Return the (X, Y) coordinate for the center point of the cell that contains the specified text.  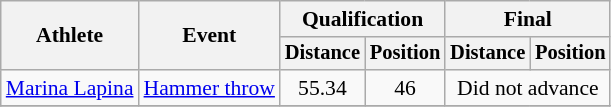
Marina Lapina (70, 88)
Athlete (70, 36)
55.34 (322, 88)
Event (210, 36)
Did not advance (528, 88)
Qualification (362, 19)
46 (405, 88)
Final (528, 19)
Hammer throw (210, 88)
